Output the (X, Y) coordinate of the center of the cell containing the given text.  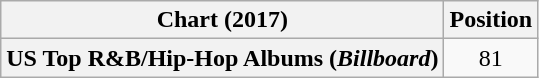
US Top R&B/Hip-Hop Albums (Billboard) (222, 58)
81 (491, 58)
Chart (2017) (222, 20)
Position (491, 20)
